Output the [X, Y] coordinate of the center of the cell containing the given text.  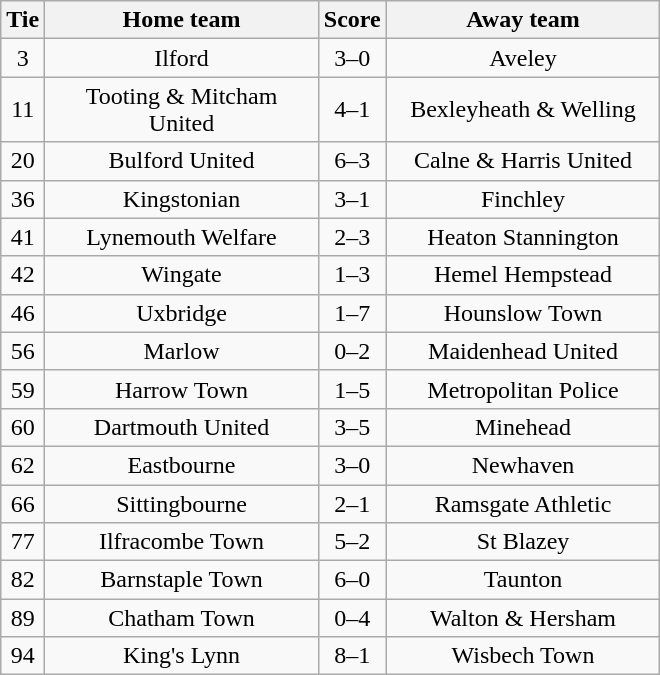
20 [23, 161]
6–0 [352, 580]
3–5 [352, 427]
36 [23, 199]
3–1 [352, 199]
Harrow Town [182, 389]
Newhaven [523, 465]
46 [23, 313]
Heaton Stannington [523, 237]
Chatham Town [182, 618]
Maidenhead United [523, 351]
2–3 [352, 237]
82 [23, 580]
Tie [23, 20]
Sittingbourne [182, 503]
77 [23, 542]
Home team [182, 20]
66 [23, 503]
Finchley [523, 199]
Barnstaple Town [182, 580]
Metropolitan Police [523, 389]
Taunton [523, 580]
Minehead [523, 427]
Score [352, 20]
Ramsgate Athletic [523, 503]
Ilford [182, 58]
Calne & Harris United [523, 161]
Bulford United [182, 161]
1–3 [352, 275]
5–2 [352, 542]
Wingate [182, 275]
Eastbourne [182, 465]
Marlow [182, 351]
2–1 [352, 503]
Lynemouth Welfare [182, 237]
Hemel Hempstead [523, 275]
Tooting & Mitcham United [182, 110]
42 [23, 275]
62 [23, 465]
8–1 [352, 656]
60 [23, 427]
St Blazey [523, 542]
6–3 [352, 161]
1–7 [352, 313]
11 [23, 110]
Kingstonian [182, 199]
3 [23, 58]
59 [23, 389]
1–5 [352, 389]
Dartmouth United [182, 427]
89 [23, 618]
94 [23, 656]
Ilfracombe Town [182, 542]
Aveley [523, 58]
Hounslow Town [523, 313]
0–4 [352, 618]
Away team [523, 20]
0–2 [352, 351]
Uxbridge [182, 313]
56 [23, 351]
King's Lynn [182, 656]
Bexleyheath & Welling [523, 110]
4–1 [352, 110]
Wisbech Town [523, 656]
Walton & Hersham [523, 618]
41 [23, 237]
